Identify which cell holds the provided text, then report its (X, Y) central coordinate. 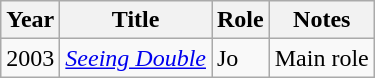
Notes (322, 20)
Main role (322, 58)
2003 (30, 58)
Seeing Double (136, 58)
Title (136, 20)
Year (30, 20)
Role (241, 20)
Jo (241, 58)
